Extract the [X, Y] coordinate from the center of the cell holding the provided text.  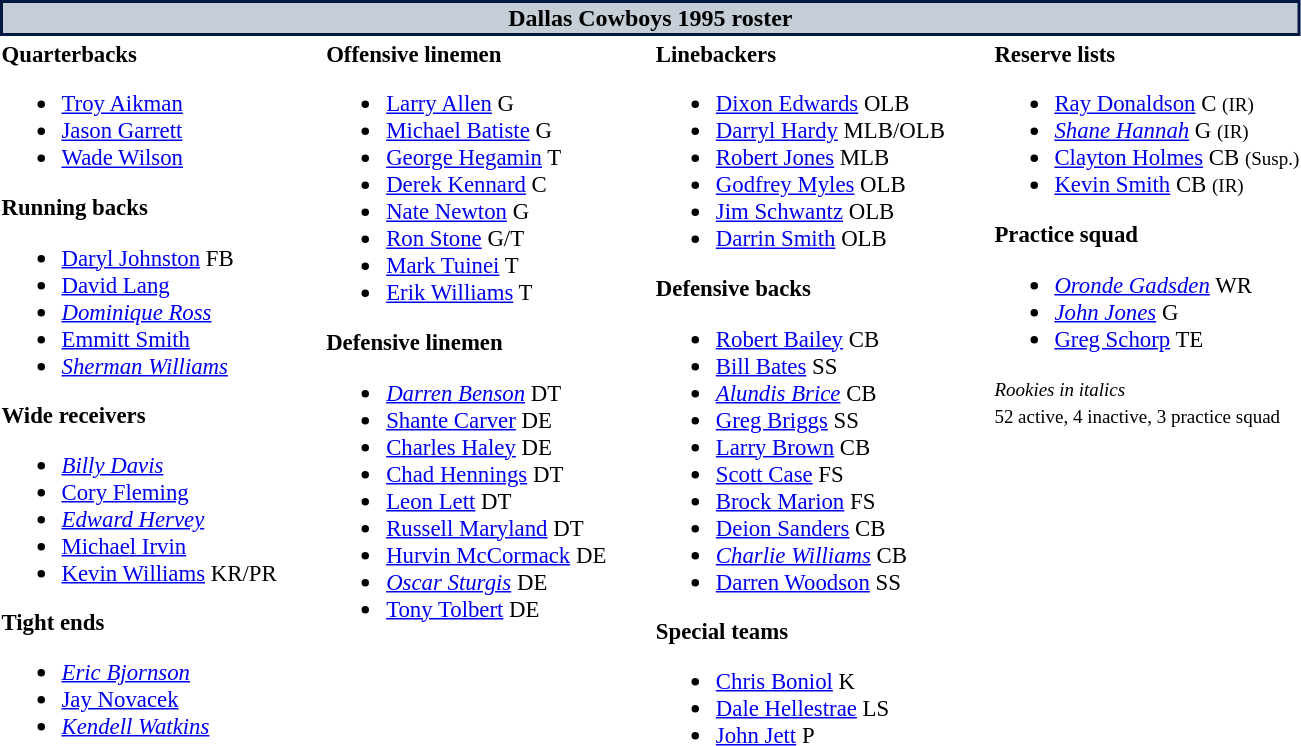
Dallas Cowboys 1995 roster [650, 18]
